For the text-containing cell, return its midpoint in (X, Y) coordinate format. 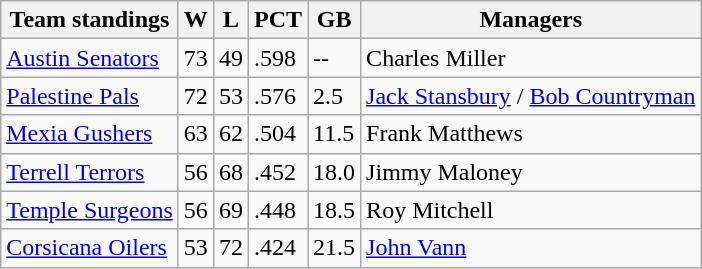
73 (196, 58)
63 (196, 134)
L (230, 20)
11.5 (334, 134)
Mexia Gushers (90, 134)
.452 (278, 172)
-- (334, 58)
Palestine Pals (90, 96)
.504 (278, 134)
Jack Stansbury / Bob Countryman (531, 96)
.598 (278, 58)
Roy Mitchell (531, 210)
68 (230, 172)
.576 (278, 96)
PCT (278, 20)
.424 (278, 248)
69 (230, 210)
W (196, 20)
John Vann (531, 248)
2.5 (334, 96)
21.5 (334, 248)
Team standings (90, 20)
Frank Matthews (531, 134)
Jimmy Maloney (531, 172)
.448 (278, 210)
Temple Surgeons (90, 210)
18.0 (334, 172)
18.5 (334, 210)
Austin Senators (90, 58)
Charles Miller (531, 58)
Terrell Terrors (90, 172)
49 (230, 58)
Managers (531, 20)
62 (230, 134)
Corsicana Oilers (90, 248)
GB (334, 20)
